Provide the (x, y) coordinate of the cell's center where the given text is located.  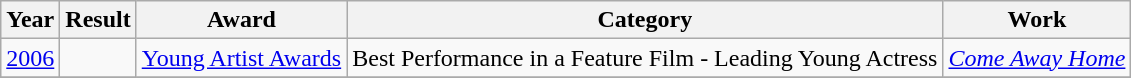
Category (645, 20)
Best Performance in a Feature Film - Leading Young Actress (645, 58)
Award (241, 20)
Year (30, 20)
2006 (30, 58)
Young Artist Awards (241, 58)
Result (98, 20)
Come Away Home (1037, 58)
Work (1037, 20)
